Detect which cell encompasses the target text, then output its (x, y) center coordinate. 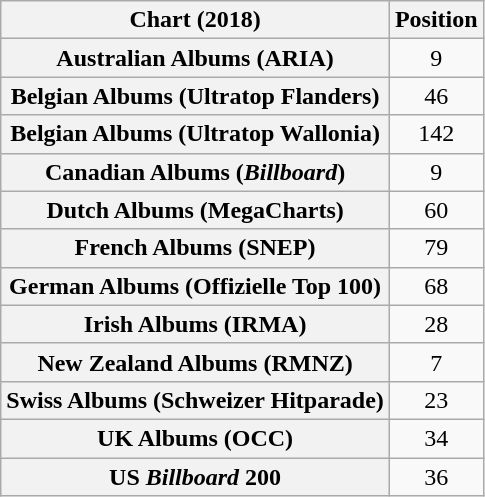
German Albums (Offizielle Top 100) (196, 286)
French Albums (SNEP) (196, 248)
34 (436, 438)
79 (436, 248)
28 (436, 324)
Dutch Albums (MegaCharts) (196, 210)
36 (436, 477)
23 (436, 400)
60 (436, 210)
Belgian Albums (Ultratop Wallonia) (196, 134)
68 (436, 286)
Swiss Albums (Schweizer Hitparade) (196, 400)
142 (436, 134)
US Billboard 200 (196, 477)
7 (436, 362)
Chart (2018) (196, 20)
Australian Albums (ARIA) (196, 58)
New Zealand Albums (RMNZ) (196, 362)
Position (436, 20)
Canadian Albums (Billboard) (196, 172)
Irish Albums (IRMA) (196, 324)
Belgian Albums (Ultratop Flanders) (196, 96)
46 (436, 96)
UK Albums (OCC) (196, 438)
